Output the [X, Y] coordinate of the center of the cell containing the given text.  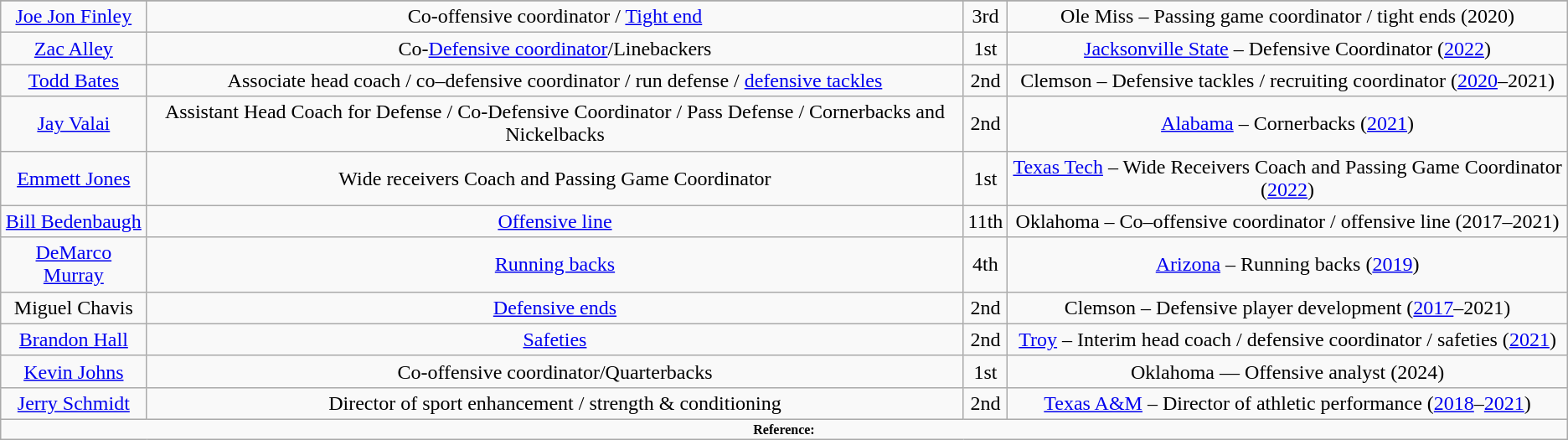
3rd [985, 17]
Arizona – Running backs (2019) [1287, 265]
Assistant Head Coach for Defense / Co-Defensive Coordinator / Pass Defense / Cornerbacks and Nickelbacks [554, 124]
Jerry Schmidt [74, 403]
Co-offensive coordinator/Quarterbacks [554, 371]
Director of sport enhancement / strength & conditioning [554, 403]
Alabama – Cornerbacks (2021) [1287, 124]
Offensive line [554, 221]
Texas Tech – Wide Receivers Coach and Passing Game Coordinator (2022) [1287, 178]
4th [985, 265]
Jay Valai [74, 124]
Wide receivers Coach and Passing Game Coordinator [554, 178]
Safeties [554, 339]
Todd Bates [74, 80]
Running backs [554, 265]
Jacksonville State – Defensive Coordinator (2022) [1287, 49]
Clemson – Defensive tackles / recruiting coordinator (2020–2021) [1287, 80]
Clemson – Defensive player development (2017–2021) [1287, 308]
Joe Jon Finley [74, 17]
11th [985, 221]
Reference: [784, 429]
Bill Bedenbaugh [74, 221]
Oklahoma — Offensive analyst (2024) [1287, 371]
Emmett Jones [74, 178]
Kevin Johns [74, 371]
Co-Defensive coordinator/Linebackers [554, 49]
Ole Miss – Passing game coordinator / tight ends (2020) [1287, 17]
DeMarco Murray [74, 265]
Associate head coach / co–defensive coordinator / run defense / defensive tackles [554, 80]
Defensive ends [554, 308]
Co-offensive coordinator / Tight end [554, 17]
Brandon Hall [74, 339]
Troy – Interim head coach / defensive coordinator / safeties (2021) [1287, 339]
Zac Alley [74, 49]
Miguel Chavis [74, 308]
Texas A&M – Director of athletic performance (2018–2021) [1287, 403]
Oklahoma – Co–offensive coordinator / offensive line (2017–2021) [1287, 221]
